Provide the [X, Y] coordinate of the cell's center where the given text is located.  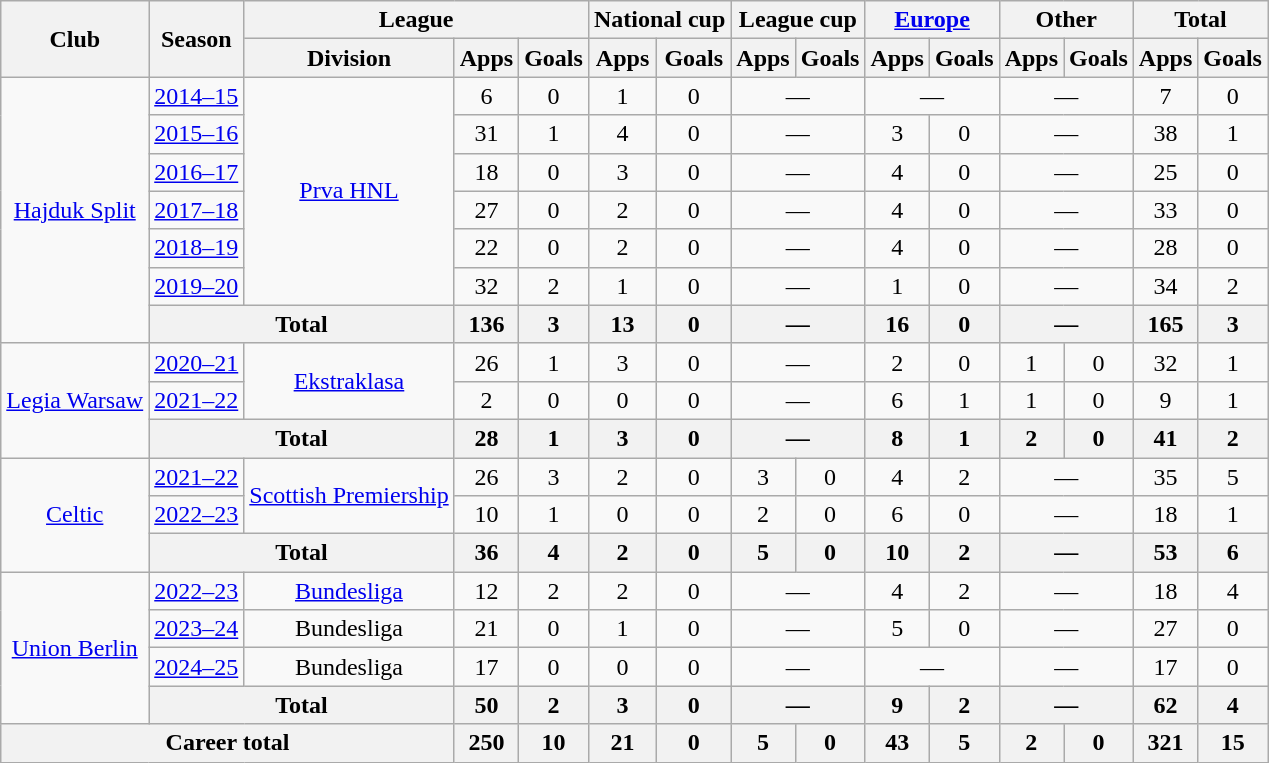
34 [1165, 286]
2014–15 [196, 96]
Prva HNL [349, 191]
35 [1165, 477]
League [416, 20]
321 [1165, 743]
33 [1165, 210]
Scottish Premiership [349, 496]
Ekstraklasa [349, 381]
League cup [798, 20]
Legia Warsaw [75, 400]
2016–17 [196, 172]
38 [1165, 134]
13 [622, 324]
250 [486, 743]
Career total [228, 743]
7 [1165, 96]
Hajduk Split [75, 210]
2020–21 [196, 362]
2024–25 [196, 667]
2018–19 [196, 248]
Union Berlin [75, 648]
25 [1165, 172]
2019–20 [196, 286]
8 [897, 438]
62 [1165, 705]
53 [1165, 553]
Celtic [75, 515]
36 [486, 553]
43 [897, 743]
16 [897, 324]
165 [1165, 324]
12 [486, 591]
Season [196, 39]
2015–16 [196, 134]
2023–24 [196, 629]
31 [486, 134]
136 [486, 324]
41 [1165, 438]
Europe [932, 20]
15 [1233, 743]
2017–18 [196, 210]
National cup [659, 20]
Division [349, 58]
22 [486, 248]
Other [1066, 20]
Club [75, 39]
50 [486, 705]
